Provide the [X, Y] coordinate of the cell's center where the given text is located.  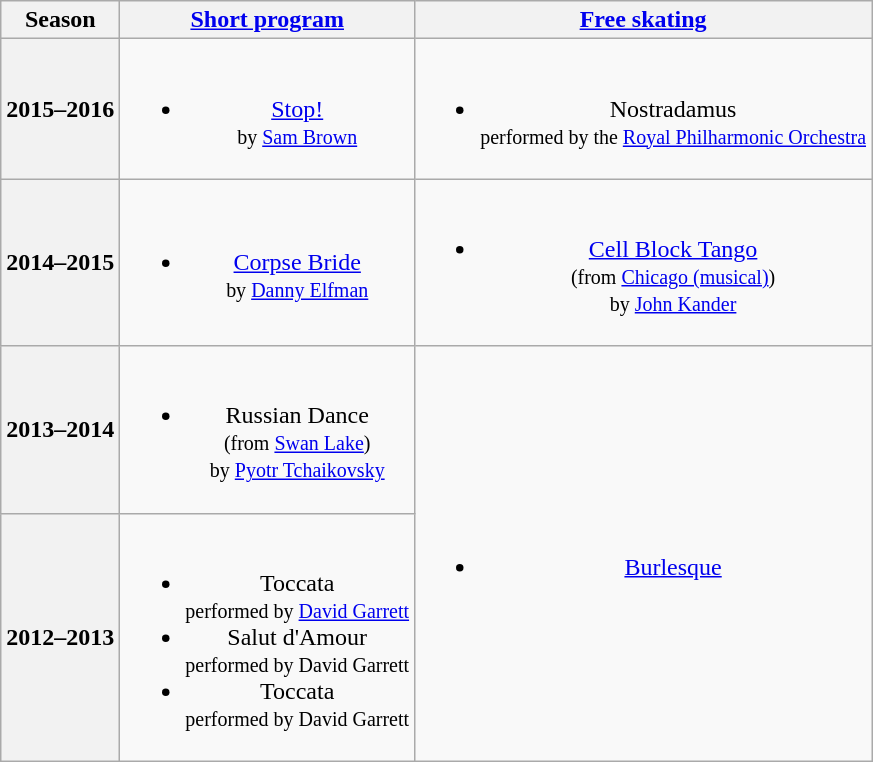
Toccata performed by David Garrett Salut d'Amour performed by David Garrett Toccata performed by David Garrett [268, 637]
Season [60, 20]
2013–2014 [60, 430]
2012–2013 [60, 637]
Russian Dance (from Swan Lake) by Pyotr Tchaikovsky [268, 430]
2014–2015 [60, 262]
Corpse Bride by Danny Elfman [268, 262]
Nostradamus performed by the Royal Philharmonic Orchestra [644, 109]
Burlesque [644, 554]
2015–2016 [60, 109]
Short program [268, 20]
Cell Block Tango (from Chicago (musical)) by John Kander [644, 262]
Free skating [644, 20]
Stop! by Sam Brown [268, 109]
